Identify which cell holds the provided text, then report its [X, Y] central coordinate. 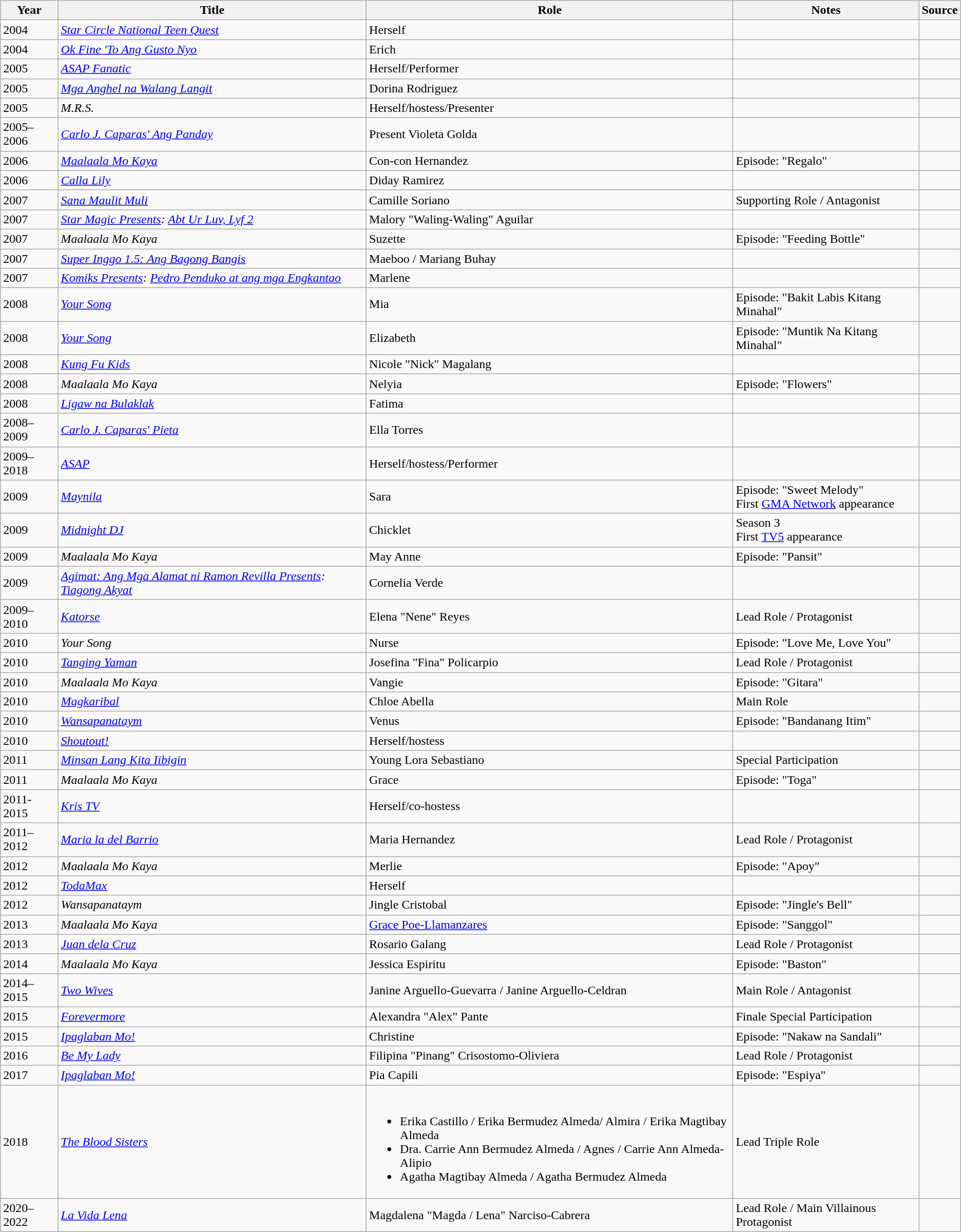
Forevermore [212, 1016]
Star Circle National Teen Quest [212, 30]
2018 [29, 1142]
Young Lora Sebastiano [550, 760]
Erich [550, 49]
Episode: "Regalo" [826, 161]
Super Inggo 1.5: Ang Bagong Bangis [212, 258]
Source [939, 10]
Maria la del Barrio [212, 840]
Grace Poe-Llamanzares [550, 925]
Episode: "Flowers" [826, 384]
Minsan Lang Kita Iibigin [212, 760]
Episode: "Baston" [826, 964]
Herself/hostess/Presenter [550, 108]
Episode: "Love Me, Love You" [826, 643]
Episode: "Gitara" [826, 682]
Star Magic Presents: Abt Ur Luv, Lyf 2 [212, 219]
Main Role [826, 702]
Diday Ramirez [550, 180]
Maynila [212, 497]
Con-con Hernandez [550, 161]
Venus [550, 721]
ASAP [212, 463]
Vangie [550, 682]
ASAP Fanatic [212, 69]
Suzette [550, 239]
Kris TV [212, 806]
Magkaribal [212, 702]
Episode: "Sanggol" [826, 925]
Episode: "Pansit" [826, 556]
May Anne [550, 556]
Title [212, 10]
Marlene [550, 278]
Dorina Rodriguez [550, 88]
Rosario Galang [550, 944]
Kung Fu Kids [212, 364]
Episode: "Jingle's Bell" [826, 905]
Sana Maulit Muli [212, 200]
Special Participation [826, 760]
Komiks Presents: Pedro Penduko at ang mga Engkantao [212, 278]
Episode: "Bandanang Itim" [826, 721]
Fatima [550, 403]
2008–2009 [29, 430]
Chicklet [550, 530]
La Vida Lena [212, 1216]
Episode: "Espiya" [826, 1075]
2011-2015 [29, 806]
Midnight DJ [212, 530]
2020–2022 [29, 1216]
Pia Capili [550, 1075]
2009–2018 [29, 463]
Tanging Yaman [212, 662]
Filipina "Pinang" Crisostomo-Oliviera [550, 1056]
Ok Fine 'To Ang Gusto Nyo [212, 49]
TodaMax [212, 885]
Supporting Role / Antagonist [826, 200]
2017 [29, 1075]
Herself/co-hostess [550, 806]
Nurse [550, 643]
Episode: "Muntik Na Kitang Minahal" [826, 338]
Carlo J. Caparas' Pieta [212, 430]
Cornelia Verde [550, 583]
2014 [29, 964]
Nelyia [550, 384]
Katorse [212, 616]
Maeboo / Mariang Buhay [550, 258]
Jessica Espiritu [550, 964]
Alexandra "Alex" Pante [550, 1016]
Merlie [550, 866]
Jingle Cristobal [550, 905]
Episode: "Bakit Labis Kitang Minahal" [826, 305]
Year [29, 10]
Ella Torres [550, 430]
2011–2012 [29, 840]
Episode: "Apoy" [826, 866]
Agimat: Ang Mga Alamat ni Ramon Revilla Presents: Tiagong Akyat [212, 583]
Maria Hernandez [550, 840]
Calla Lily [212, 180]
Finale Special Participation [826, 1016]
Magdalena "Magda / Lena" Narciso-Cabrera [550, 1216]
Nicole "Nick" Magalang [550, 364]
Episode: "Nakaw na Sandali" [826, 1036]
Shoutout! [212, 741]
Elena "Nene" Reyes [550, 616]
Episode: "Sweet Melody" First GMA Network appearance [826, 497]
Lead Role / Main Villainous Protagonist [826, 1216]
Mia [550, 305]
Janine Arguello-Guevarra / Janine Arguello-Celdran [550, 990]
Lead Triple Role [826, 1142]
Grace [550, 780]
Role [550, 10]
2009–2010 [29, 616]
Elizabeth [550, 338]
Present Violeta Golda [550, 134]
Episode: "Feeding Bottle" [826, 239]
Herself/hostess [550, 741]
Season 3 First TV5 appearance [826, 530]
Camille Soriano [550, 200]
Be My Lady [212, 1056]
Christine [550, 1036]
Juan dela Cruz [212, 944]
M.R.S. [212, 108]
Sara [550, 497]
Main Role / Antagonist [826, 990]
Malory "Waling-Waling" Aguilar [550, 219]
Carlo J. Caparas' Ang Panday [212, 134]
The Blood Sisters [212, 1142]
Herself/hostess/Performer [550, 463]
Mga Anghel na Walang Langit [212, 88]
Two Wives [212, 990]
Josefina "Fina" Policarpio [550, 662]
Chloe Abella [550, 702]
2005–2006 [29, 134]
2014–2015 [29, 990]
Ligaw na Bulaklak [212, 403]
2016 [29, 1056]
Herself/Performer [550, 69]
Episode: "Toga" [826, 780]
Notes [826, 10]
